Provide the (X, Y) coordinate of the cell's center where the given text is located.  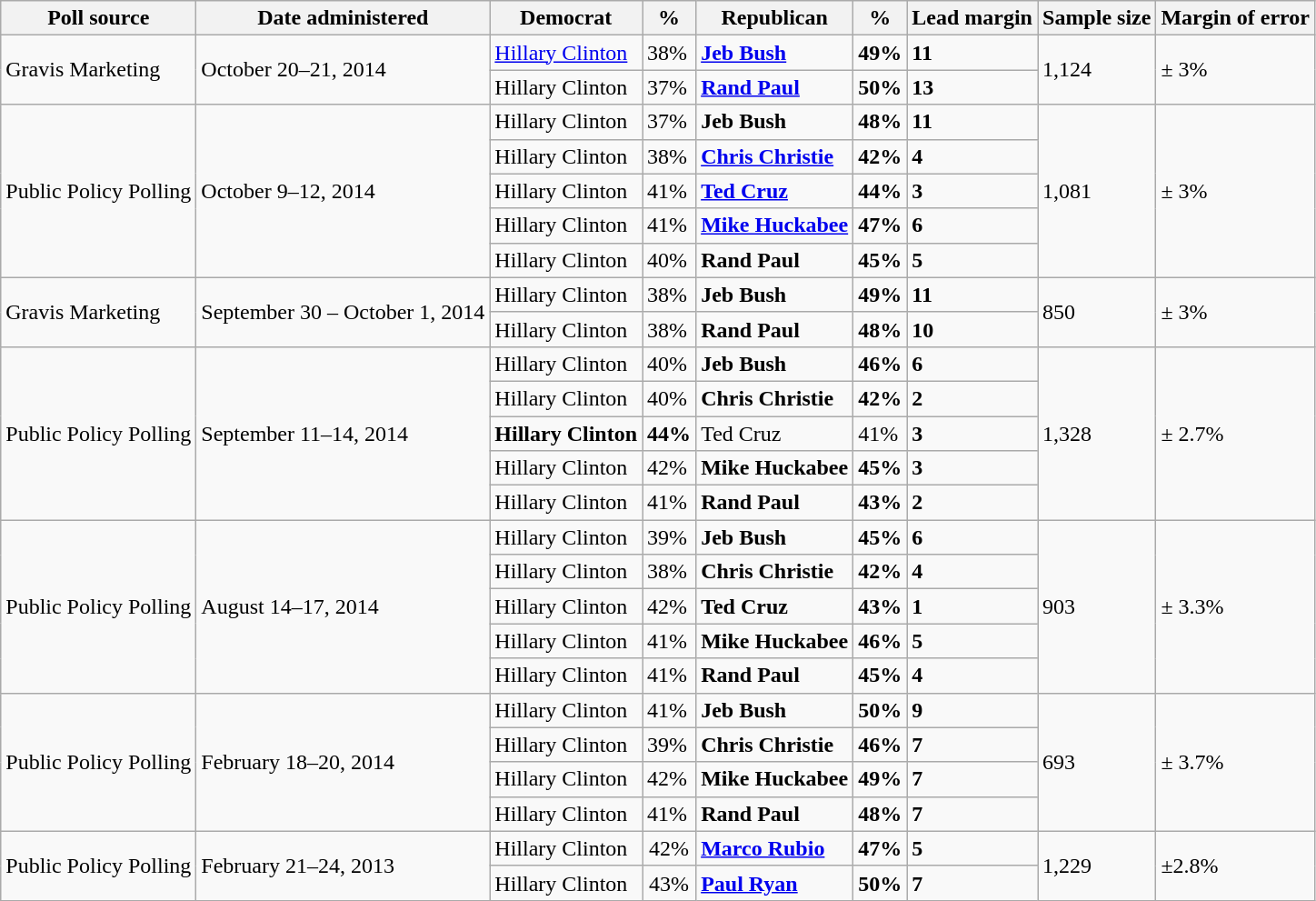
10 (972, 329)
October 9–12, 2014 (344, 191)
850 (1097, 312)
1 (972, 606)
13 (972, 87)
Poll source (98, 18)
August 14–17, 2014 (344, 606)
1,124 (1097, 70)
Margin of error (1236, 18)
9 (972, 710)
September 30 – October 1, 2014 (344, 312)
903 (1097, 606)
Date administered (344, 18)
1,229 (1097, 866)
± 3.3% (1236, 606)
±2.8% (1236, 866)
February 21–24, 2013 (344, 866)
February 18–20, 2014 (344, 762)
1,081 (1097, 191)
± 3.7% (1236, 762)
Paul Ryan (774, 883)
Sample size (1097, 18)
1,328 (1097, 433)
Lead margin (972, 18)
Marco Rubio (774, 848)
October 20–21, 2014 (344, 70)
693 (1097, 762)
± 2.7% (1236, 433)
Democrat (566, 18)
September 11–14, 2014 (344, 433)
Republican (774, 18)
